Output the (X, Y) coordinate of the center of the cell containing the given text.  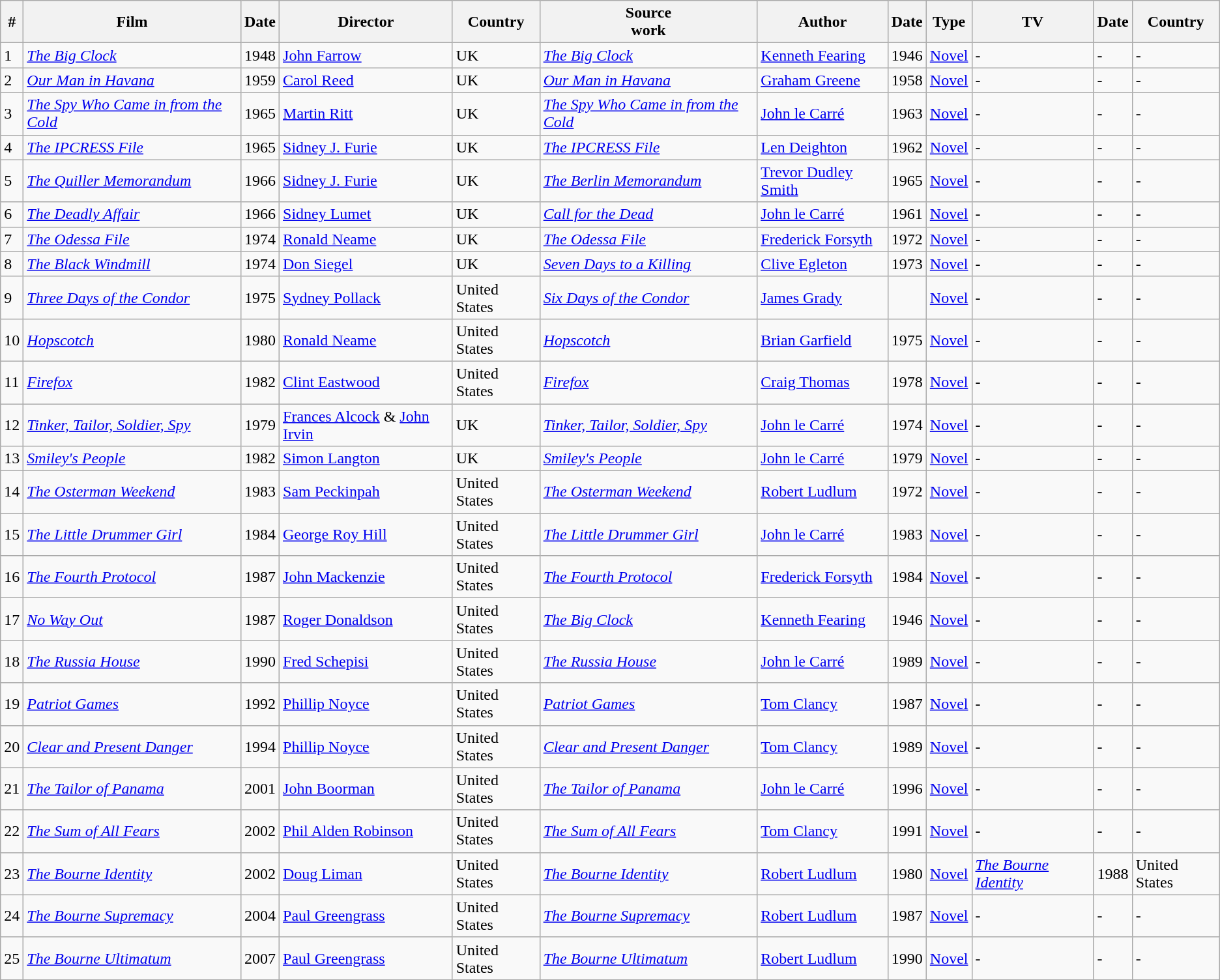
1988 (1113, 873)
24 (12, 916)
The Berlin Memorandum (648, 181)
Sidney Lumet (366, 214)
8 (12, 264)
2 (12, 80)
7 (12, 239)
The Black Windmill (132, 264)
Phil Alden Robinson (366, 831)
Clive Egleton (822, 264)
Call for the Dead (648, 214)
Six Days of the Condor (648, 297)
2004 (259, 916)
Don Siegel (366, 264)
5 (12, 181)
1973 (907, 264)
Doug Liman (366, 873)
No Way Out (132, 619)
11 (12, 382)
Sam Peckinpah (366, 493)
6 (12, 214)
14 (12, 493)
Director (366, 22)
Clint Eastwood (366, 382)
17 (12, 619)
The Deadly Affair (132, 214)
John Boorman (366, 788)
20 (12, 747)
John Farrow (366, 55)
13 (12, 459)
John Mackenzie (366, 577)
1978 (907, 382)
25 (12, 958)
15 (12, 534)
Sydney Pollack (366, 297)
1994 (259, 747)
18 (12, 662)
Frances Alcock & John Irvin (366, 425)
23 (12, 873)
1959 (259, 80)
1961 (907, 214)
1958 (907, 80)
19 (12, 704)
1992 (259, 704)
Len Deighton (822, 147)
The Quiller Memorandum (132, 181)
9 (12, 297)
Craig Thomas (822, 382)
Fred Schepisi (366, 662)
1963 (907, 113)
1991 (907, 831)
# (12, 22)
George Roy Hill (366, 534)
TV (1032, 22)
2007 (259, 958)
Simon Langton (366, 459)
Graham Greene (822, 80)
Source work (648, 22)
Brian Garfield (822, 340)
James Grady (822, 297)
Carol Reed (366, 80)
21 (12, 788)
1948 (259, 55)
Author (822, 22)
Type (949, 22)
16 (12, 577)
Trevor Dudley Smith (822, 181)
Roger Donaldson (366, 619)
22 (12, 831)
3 (12, 113)
10 (12, 340)
4 (12, 147)
Film (132, 22)
Seven Days to a Killing (648, 264)
12 (12, 425)
1 (12, 55)
1996 (907, 788)
Three Days of the Condor (132, 297)
1962 (907, 147)
Martin Ritt (366, 113)
2001 (259, 788)
